For the text-containing cell, return its midpoint in [x, y] coordinate format. 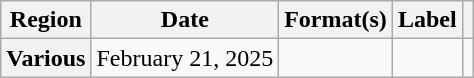
Format(s) [336, 20]
Date [185, 20]
Various [46, 58]
Label [427, 20]
February 21, 2025 [185, 58]
Region [46, 20]
